Locate the cell with the specified text and output its (x, y) center coordinate. 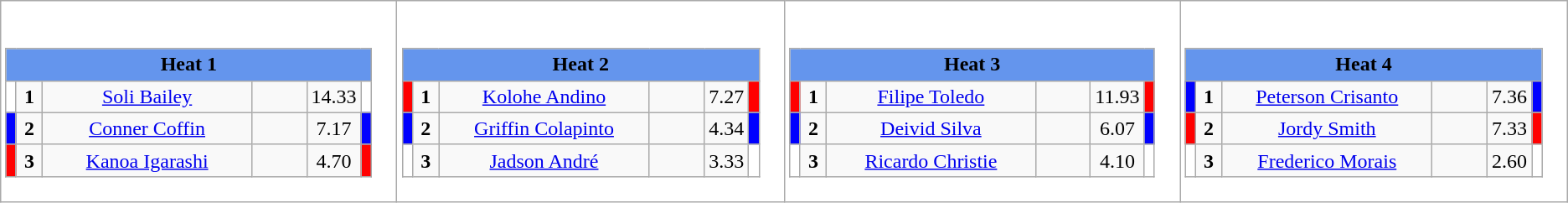
11.93 (1117, 96)
Heat 1 (189, 65)
4.70 (333, 160)
2.60 (1509, 160)
Heat 1 1 Soli Bailey 14.33 2 Conner Coffin 7.17 3 Kanoa Igarashi 4.70 (199, 101)
Heat 4 1 Peterson Crisanto 7.36 2 Jordy Smith 7.33 3 Frederico Morais 2.60 (1374, 101)
Heat 2 1 Kolohe Andino 7.27 2 Griffin Colapinto 4.34 3 Jadson André 3.33 (591, 101)
Soli Bailey (147, 96)
7.27 (727, 96)
14.33 (333, 96)
Deivid Silva (931, 128)
Jordy Smith (1327, 128)
7.36 (1509, 96)
Heat 3 (972, 65)
Heat 3 1 Filipe Toledo 11.93 2 Deivid Silva 6.07 3 Ricardo Christie 4.10 (983, 101)
Peterson Crisanto (1327, 96)
7.17 (333, 128)
Kolohe Andino (544, 96)
Conner Coffin (147, 128)
Jadson André (544, 160)
7.33 (1509, 128)
3.33 (727, 160)
Frederico Morais (1327, 160)
Griffin Colapinto (544, 128)
6.07 (1117, 128)
Ricardo Christie (931, 160)
Kanoa Igarashi (147, 160)
Heat 2 (580, 65)
4.34 (727, 128)
Filipe Toledo (931, 96)
4.10 (1117, 160)
Heat 4 (1364, 65)
